Return [X, Y] of the center of cell containing provided text 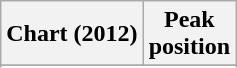
Chart (2012) [72, 34]
Peakposition [189, 34]
